Output the [x, y] coordinate of the center of the cell containing the given text.  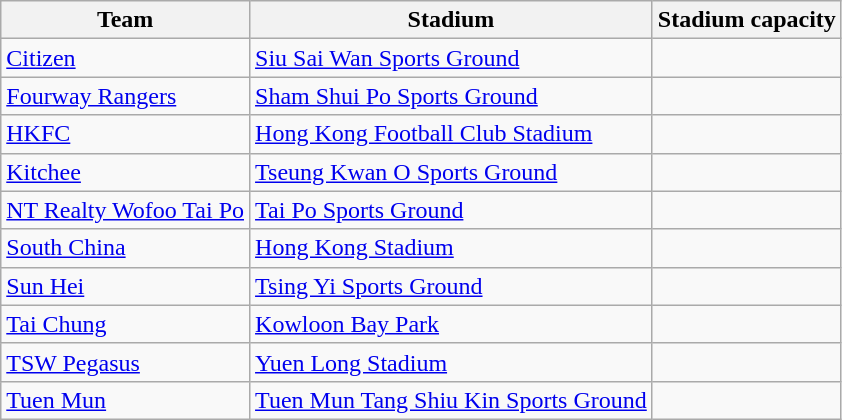
Stadium [452, 20]
Tsing Yi Sports Ground [452, 286]
NT Realty Wofoo Tai Po [126, 210]
Kowloon Bay Park [452, 324]
Tuen Mun Tang Shiu Kin Sports Ground [452, 400]
Sham Shui Po Sports Ground [452, 96]
HKFC [126, 134]
Kitchee [126, 172]
Yuen Long Stadium [452, 362]
TSW Pegasus [126, 362]
South China [126, 248]
Tai Po Sports Ground [452, 210]
Sun Hei [126, 286]
Hong Kong Football Club Stadium [452, 134]
Fourway Rangers [126, 96]
Citizen [126, 58]
Tseung Kwan O Sports Ground [452, 172]
Team [126, 20]
Tuen Mun [126, 400]
Hong Kong Stadium [452, 248]
Stadium capacity [746, 20]
Tai Chung [126, 324]
Siu Sai Wan Sports Ground [452, 58]
